Pinpoint the cell where the given text exists, returning its [X, Y] midpoint coordinate. 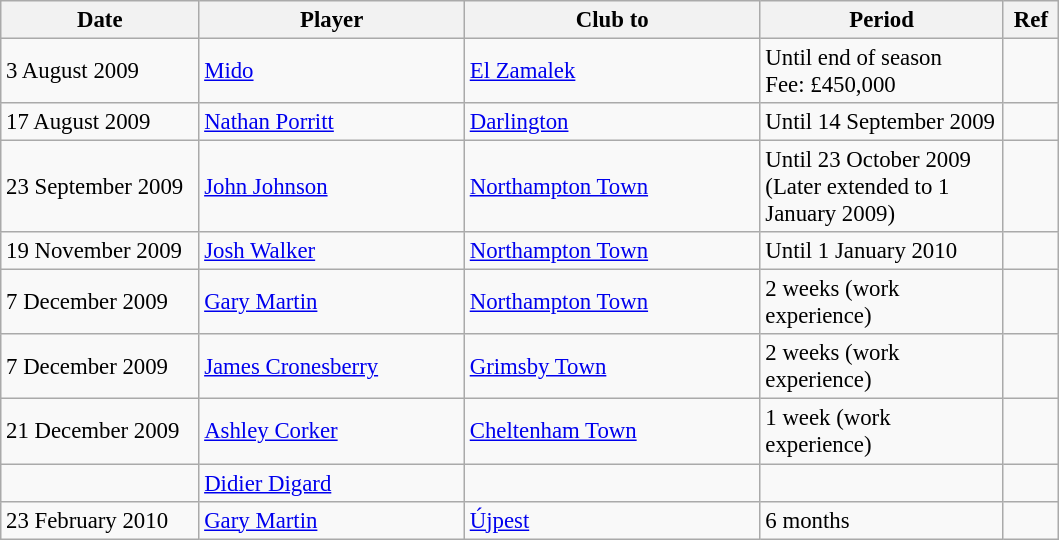
23 February 2010 [100, 520]
Didier Digard [332, 483]
3 August 2009 [100, 72]
Mido [332, 72]
Until 23 October 2009 (Later extended to 1 January 2009) [882, 187]
Grimsby Town [612, 366]
El Zamalek [612, 72]
Ashley Corker [332, 432]
Player [332, 20]
21 December 2009 [100, 432]
Period [882, 20]
Darlington [612, 122]
Nathan Porritt [332, 122]
17 August 2009 [100, 122]
23 September 2009 [100, 187]
1 week (work experience) [882, 432]
James Cronesberry [332, 366]
Until 1 January 2010 [882, 251]
Ref [1031, 20]
Until end of seasonFee: £450,000 [882, 72]
Until 14 September 2009 [882, 122]
Újpest [612, 520]
Josh Walker [332, 251]
19 November 2009 [100, 251]
John Johnson [332, 187]
Cheltenham Town [612, 432]
Club to [612, 20]
6 months [882, 520]
Date [100, 20]
